Scan for the cell matching the given text and deliver its [X, Y] coordinate at center. 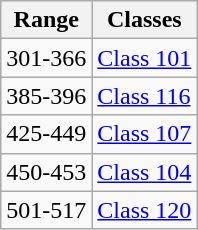
Class 104 [144, 172]
501-517 [46, 210]
450-453 [46, 172]
385-396 [46, 96]
Class 107 [144, 134]
301-366 [46, 58]
Class 101 [144, 58]
Classes [144, 20]
Range [46, 20]
Class 120 [144, 210]
425-449 [46, 134]
Class 116 [144, 96]
